Pinpoint the cell where the given text exists, returning its [x, y] midpoint coordinate. 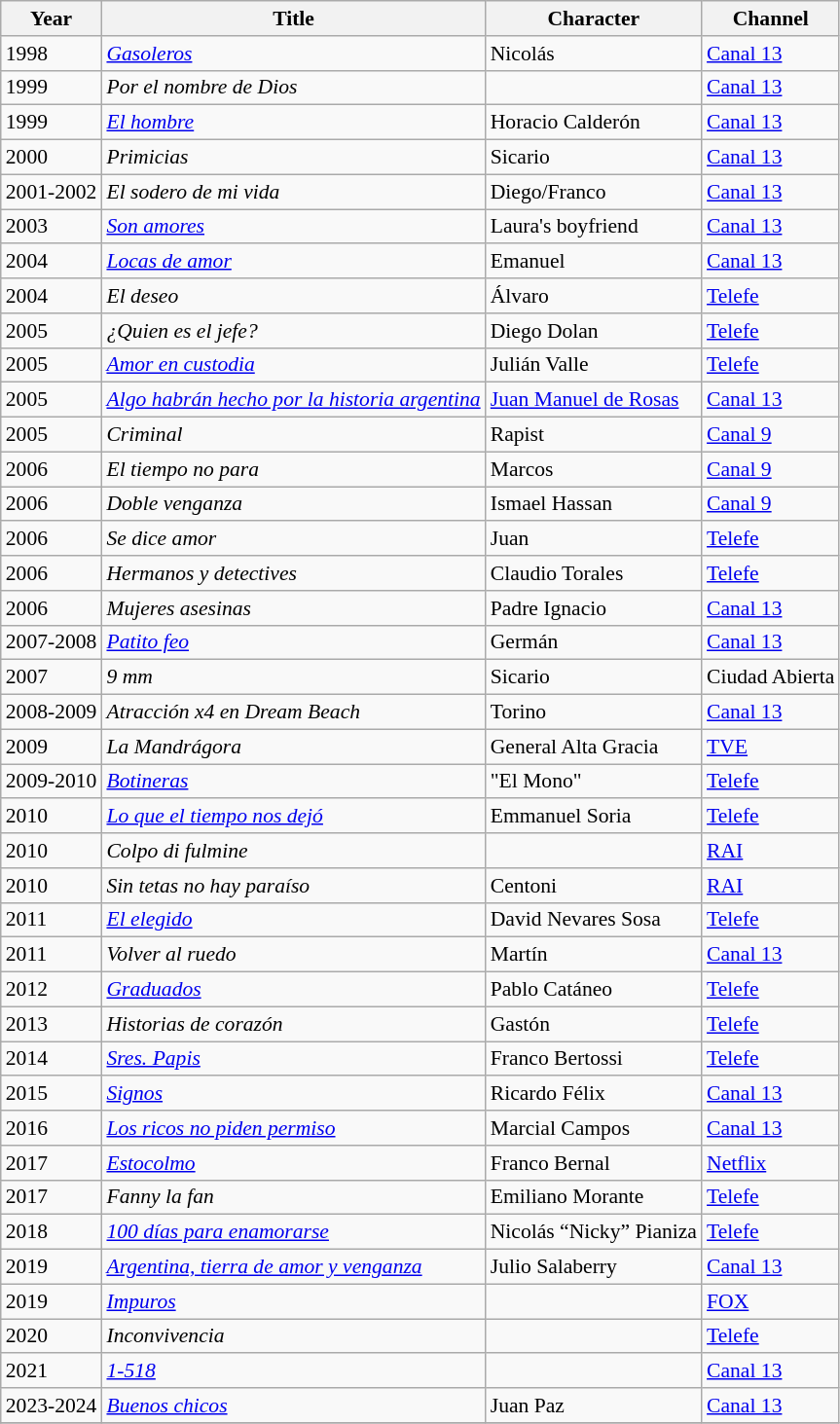
100 días para enamorarse [293, 1232]
Primicias [293, 158]
2007-2008 [52, 642]
Ciudad Abierta [771, 677]
Germán [594, 642]
Gastón [594, 1024]
El elegido [293, 920]
El hombre [293, 123]
2015 [52, 1094]
Lo que el tiempo nos dejó [293, 817]
Juan [594, 539]
Netflix [771, 1163]
Doble venganza [293, 504]
"El Mono" [594, 782]
Padre Ignacio [594, 608]
Fanny la fan [293, 1197]
2013 [52, 1024]
2012 [52, 990]
Hermanos y detectives [293, 573]
Nicolás [594, 54]
Juan Manuel de Rosas [594, 400]
General Alta Gracia [594, 747]
2020 [52, 1336]
Emmanuel Soria [594, 817]
Locas de amor [293, 262]
Channel [771, 18]
Ricardo Félix [594, 1094]
Historias de corazón [293, 1024]
Colpo di fulmine [293, 851]
La Mandrágora [293, 747]
Impuros [293, 1301]
2014 [52, 1059]
Botineras [293, 782]
Claudio Torales [594, 573]
¿Quien es el jefe? [293, 331]
Diego/Franco [594, 192]
Inconvivencia [293, 1336]
Mujeres asesinas [293, 608]
Title [293, 18]
Ismael Hassan [594, 504]
Julio Salaberry [594, 1267]
Juan Paz [594, 1406]
Álvaro [594, 296]
El sodero de mi vida [293, 192]
Amor en custodia [293, 365]
Emiliano Morante [594, 1197]
2007 [52, 677]
2009-2010 [52, 782]
Diego Dolan [594, 331]
2001-2002 [52, 192]
Franco Bernal [594, 1163]
Torino [594, 712]
1998 [52, 54]
2016 [52, 1128]
2000 [52, 158]
Algo habrán hecho por la historia argentina [293, 400]
Por el nombre de Dios [293, 88]
Martín [594, 955]
2003 [52, 227]
Nicolás “Nicky” Pianiza [594, 1232]
2008-2009 [52, 712]
Emanuel [594, 262]
Criminal [293, 435]
Atracción x4 en Dream Beach [293, 712]
David Nevares Sosa [594, 920]
TVE [771, 747]
Se dice amor [293, 539]
Argentina, tierra de amor y venganza [293, 1267]
Estocolmo [293, 1163]
1-518 [293, 1371]
2023-2024 [52, 1406]
Son amores [293, 227]
Sres. Papis [293, 1059]
Marcial Campos [594, 1128]
Patito feo [293, 642]
Year [52, 18]
9 mm [293, 677]
Graduados [293, 990]
Gasoleros [293, 54]
Signos [293, 1094]
Rapist [594, 435]
Horacio Calderón [594, 123]
El tiempo no para [293, 469]
Centoni [594, 886]
Pablo Catáneo [594, 990]
Character [594, 18]
El deseo [293, 296]
Sin tetas no hay paraíso [293, 886]
Marcos [594, 469]
2018 [52, 1232]
Laura's boyfriend [594, 227]
FOX [771, 1301]
2009 [52, 747]
2021 [52, 1371]
Franco Bertossi [594, 1059]
Volver al ruedo [293, 955]
Buenos chicos [293, 1406]
Los ricos no piden permiso [293, 1128]
Julián Valle [594, 365]
